Capture the cell that displays the provided text and extract its (X, Y) central coordinate. 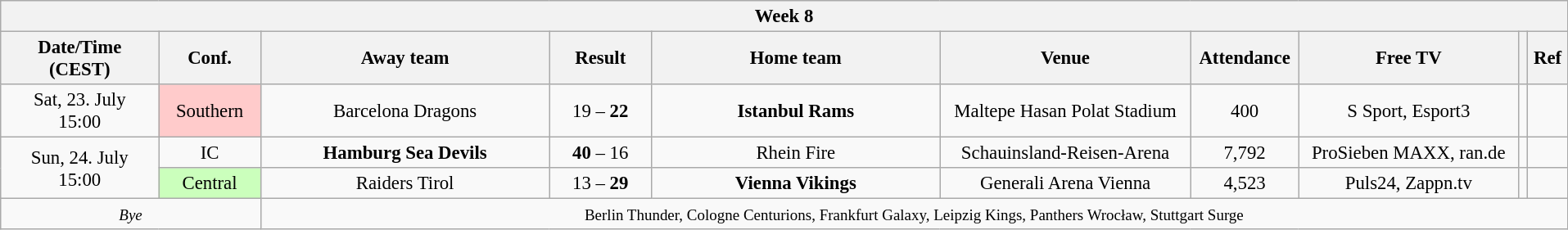
Maltepe Hasan Polat Stadium (1065, 111)
400 (1245, 111)
7,792 (1245, 153)
Venue (1065, 59)
Week 8 (784, 16)
Central (210, 183)
Conf. (210, 59)
Home team (796, 59)
Result (601, 59)
Ref (1548, 59)
4,523 (1245, 183)
Date/Time (CEST) (80, 59)
Sun, 24. July15:00 (80, 169)
Generali Arena Vienna (1065, 183)
Puls24, Zappn.tv (1408, 183)
S Sport, Esport3 (1408, 111)
Bye (131, 214)
ProSieben MAXX, ran.de (1408, 153)
Vienna Vikings (796, 183)
Berlin Thunder, Cologne Centurions, Frankfurt Galaxy, Leipzig Kings, Panthers Wrocław, Stuttgart Surge (914, 214)
Raiders Tirol (404, 183)
Attendance (1245, 59)
Free TV (1408, 59)
IC (210, 153)
Istanbul Rams (796, 111)
Schauinsland-Reisen-Arena (1065, 153)
Sat, 23. July15:00 (80, 111)
19 – 22 (601, 111)
Hamburg Sea Devils (404, 153)
Rhein Fire (796, 153)
Barcelona Dragons (404, 111)
40 – 16 (601, 153)
Southern (210, 111)
13 – 29 (601, 183)
Away team (404, 59)
